Extract the [X, Y] coordinate from the center of the cell holding the provided text.  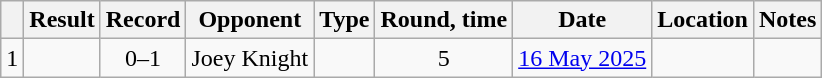
Round, time [444, 20]
Type [344, 20]
5 [444, 58]
1 [12, 58]
Record [143, 20]
0–1 [143, 58]
Date [582, 20]
Joey Knight [250, 58]
Location [703, 20]
Result [62, 20]
Notes [787, 20]
Opponent [250, 20]
16 May 2025 [582, 58]
